Extract the [X, Y] coordinate from the center of the cell holding the provided text.  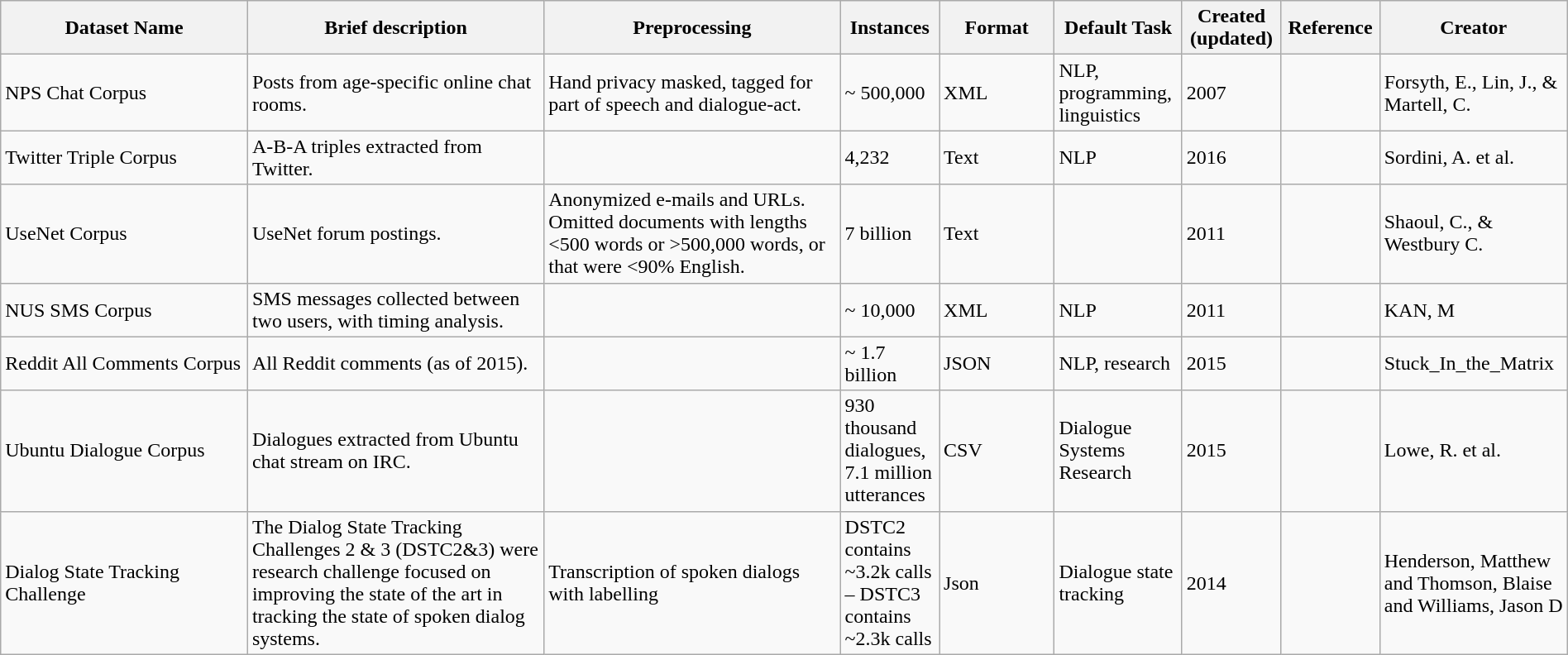
Creator [1474, 28]
Json [997, 582]
Transcription of spoken dialogs with labelling [692, 582]
2007 [1231, 93]
KAN, M [1474, 309]
Posts from age-specific online chat rooms. [395, 93]
All Reddit comments (as of 2015). [395, 364]
Dialog State Tracking Challenge [124, 582]
NLP, research [1118, 364]
Dialogues extracted from Ubuntu chat stream on IRC. [395, 451]
2016 [1231, 157]
UseNet Corpus [124, 233]
Reference [1330, 28]
7 billion [890, 233]
NLP, programming, linguistics [1118, 93]
4,232 [890, 157]
Henderson, Matthew and Thomson, Blaise and Williams, Jason D [1474, 582]
Sordini, A. et al. [1474, 157]
UseNet forum postings. [395, 233]
Default Task [1118, 28]
Dataset Name [124, 28]
~ 500,000 [890, 93]
NUS SMS Corpus [124, 309]
Twitter Triple Corpus [124, 157]
~ 10,000 [890, 309]
Created (updated) [1231, 28]
DSTC2 contains ~3.2k calls – DSTC3 contains ~2.3k calls [890, 582]
Instances [890, 28]
Brief description [395, 28]
2014 [1231, 582]
A-B-A triples extracted from Twitter. [395, 157]
JSON [997, 364]
Hand privacy masked, tagged for part of speech and dialogue-act. [692, 93]
~ 1.7 billion [890, 364]
Forsyth, E., Lin, J., & Martell, C. [1474, 93]
Dialogue Systems Research [1118, 451]
Ubuntu Dialogue Corpus [124, 451]
930 thousand dialogues, 7.1 million utterances [890, 451]
SMS messages collected between two users, with timing analysis. [395, 309]
Stuck_In_the_Matrix [1474, 364]
Shaoul, C., & Westbury C. [1474, 233]
Format [997, 28]
Anonymized e-mails and URLs. Omitted documents with lengths <500 words or >500,000 words, or that were <90% English. [692, 233]
Preprocessing [692, 28]
CSV [997, 451]
Reddit All Comments Corpus [124, 364]
Dialogue state tracking [1118, 582]
NPS Chat Corpus [124, 93]
Lowe, R. et al. [1474, 451]
